For the text-containing cell, return its midpoint in (x, y) coordinate format. 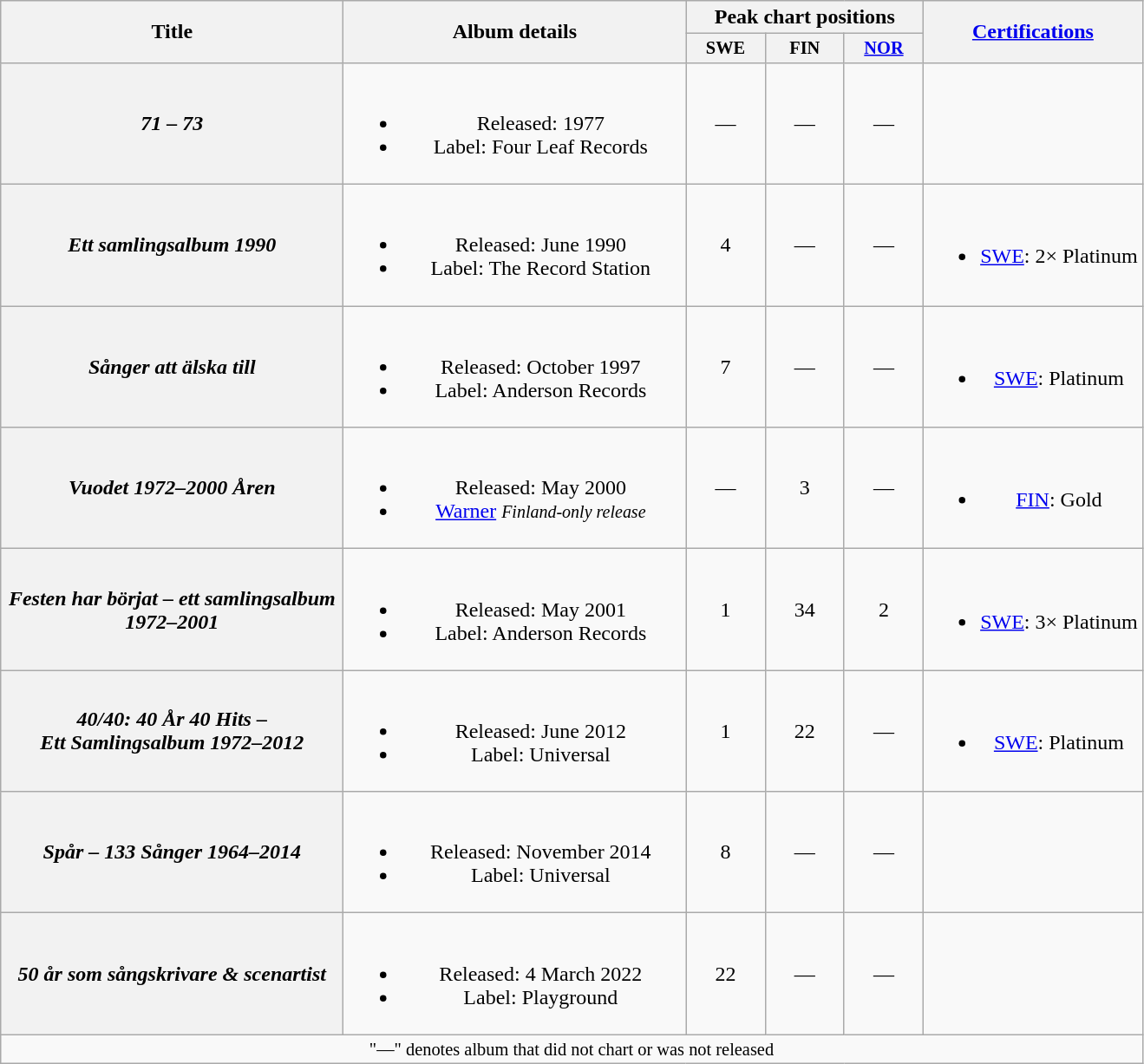
FIN: Gold (1034, 488)
NOR (883, 49)
Released: May 2001Label: Anderson Records (515, 610)
Released: June 1990Label: The Record Station (515, 245)
Released: 4 March 2022Label: Playground (515, 974)
Vuodet 1972–2000 Åren (172, 488)
2 (883, 610)
Title (172, 32)
SWE (725, 49)
Peak chart positions (805, 17)
Certifications (1034, 32)
SWE: 2× Platinum (1034, 245)
Album details (515, 32)
40/40: 40 År 40 Hits – Ett Samlingsalbum 1972–2012 (172, 731)
8 (725, 852)
Sånger att älska till (172, 367)
Released: 1977Label: Four Leaf Records (515, 123)
Released: October 1997Label: Anderson Records (515, 367)
"—" denotes album that did not chart or was not released (572, 1049)
34 (805, 610)
7 (725, 367)
71 – 73 (172, 123)
Released: November 2014Label: Universal (515, 852)
Ett samlingsalbum 1990 (172, 245)
Spår – 133 Sånger 1964–2014 (172, 852)
4 (725, 245)
Festen har börjat – ett samlingsalbum 1972–2001 (172, 610)
FIN (805, 49)
3 (805, 488)
Released: May 2000Warner Finland-only release (515, 488)
SWE: 3× Platinum (1034, 610)
Released: June 2012Label: Universal (515, 731)
50 år som sångskrivare & scenartist (172, 974)
